Return [x, y] of the center of cell containing provided text 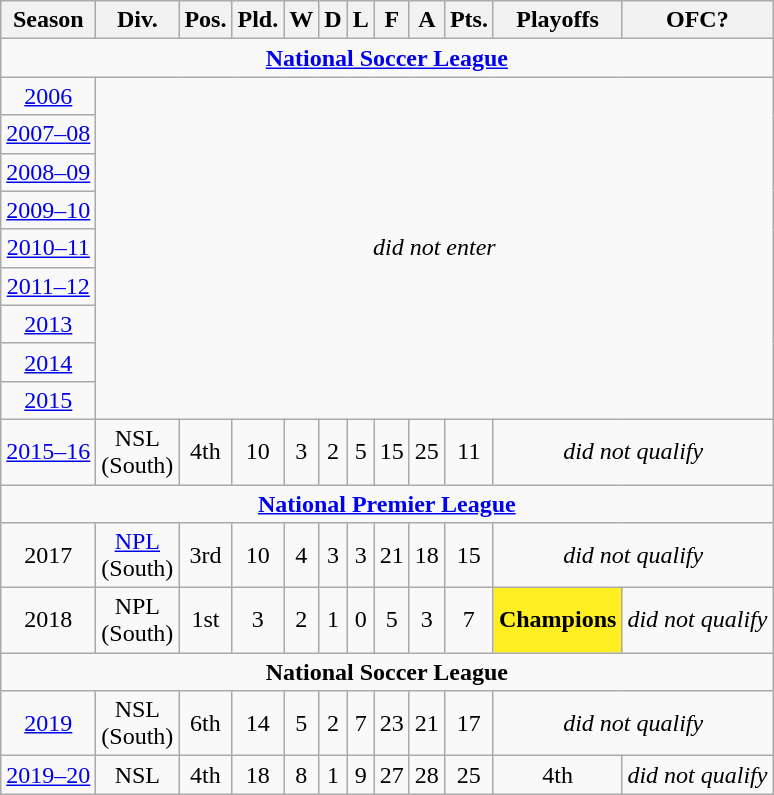
L [360, 20]
Pts. [468, 20]
NSL [138, 775]
9 [360, 775]
2015 [48, 400]
Pos. [206, 20]
D [333, 20]
2013 [48, 324]
did not enter [434, 248]
A [426, 20]
Champions [557, 620]
0 [360, 620]
National Premier League [387, 503]
W [302, 20]
23 [392, 724]
27 [392, 775]
11 [468, 452]
Season [48, 20]
14 [258, 724]
2010–11 [48, 248]
F [392, 20]
2006 [48, 96]
6th [206, 724]
2018 [48, 620]
Playoffs [557, 20]
28 [426, 775]
Pld. [258, 20]
2014 [48, 362]
2019 [48, 724]
2009–10 [48, 210]
3rd [206, 556]
2017 [48, 556]
17 [468, 724]
4 [302, 556]
8 [302, 775]
1st [206, 620]
2011–12 [48, 286]
OFC? [698, 20]
2015–16 [48, 452]
Div. [138, 20]
2019–20 [48, 775]
2008–09 [48, 172]
2007–08 [48, 134]
